Search for the cell housing the specified text and yield its [x, y] center coordinate. 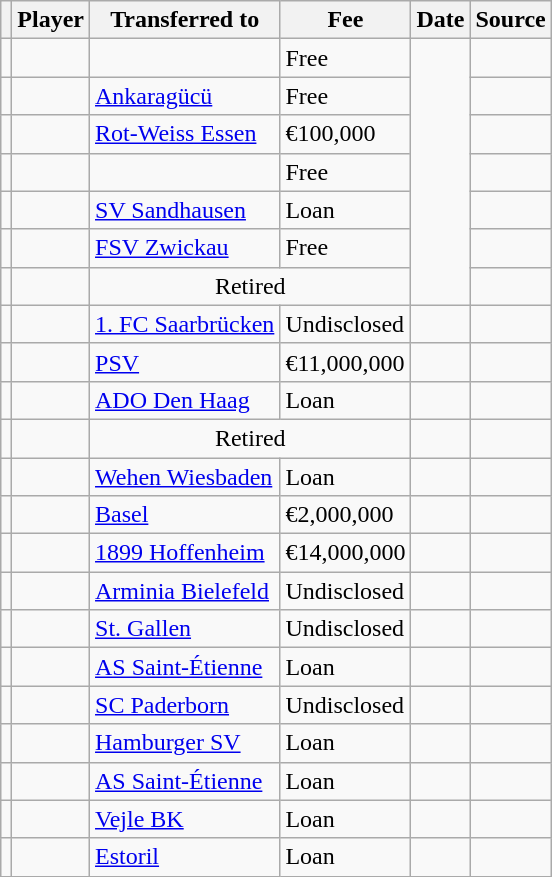
SC Paderborn [185, 705]
€2,000,000 [346, 515]
€11,000,000 [346, 362]
Hamburger SV [185, 743]
ADO Den Haag [185, 400]
Rot-Weiss Essen [185, 134]
Transferred to [185, 20]
Vejle BK [185, 819]
1. FC Saarbrücken [185, 324]
Fee [346, 20]
FSV Zwickau [185, 248]
Estoril [185, 857]
€14,000,000 [346, 553]
Date [440, 20]
1899 Hoffenheim [185, 553]
Wehen Wiesbaden [185, 477]
St. Gallen [185, 629]
SV Sandhausen [185, 210]
Source [510, 20]
Player [51, 20]
Ankaragücü [185, 96]
Basel [185, 515]
PSV [185, 362]
€100,000 [346, 134]
Arminia Bielefeld [185, 591]
